Detect which cell encompasses the target text, then output its (X, Y) center coordinate. 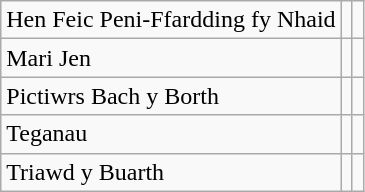
Pictiwrs Bach y Borth (171, 96)
Teganau (171, 134)
Mari Jen (171, 58)
Hen Feic Peni-Ffardding fy Nhaid (171, 20)
Triawd y Buarth (171, 172)
